Locate the cell with the specified text and output its [X, Y] center coordinate. 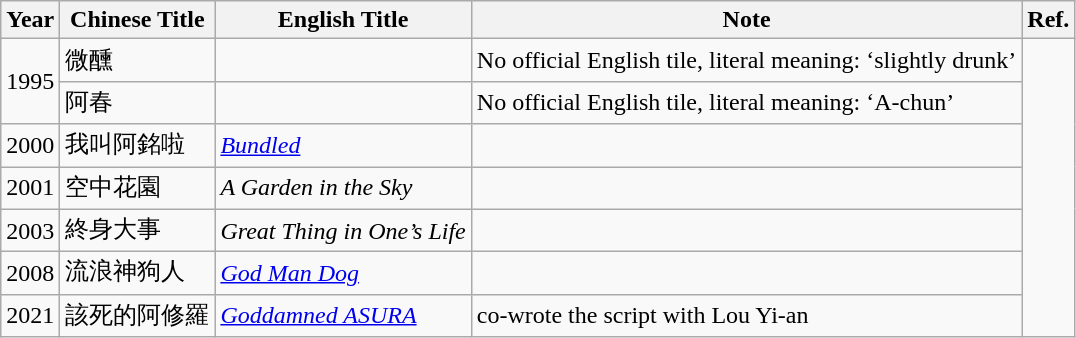
阿春 [138, 102]
God Man Dog [343, 274]
Goddamned ASURA [343, 316]
No official English tile, literal meaning: ‘slightly drunk’ [746, 60]
微醺 [138, 60]
1995 [30, 82]
Chinese Title [138, 20]
2000 [30, 146]
co-wrote the script with Lou Yi-an [746, 316]
終身大事 [138, 230]
No official English tile, literal meaning: ‘A-chun’ [746, 102]
2003 [30, 230]
流浪神狗人 [138, 274]
English Title [343, 20]
Note [746, 20]
Bundled [343, 146]
A Garden in the Sky [343, 188]
Great Thing in One’s Life [343, 230]
空中花園 [138, 188]
2021 [30, 316]
Year [30, 20]
Ref. [1048, 20]
2008 [30, 274]
2001 [30, 188]
我叫阿銘啦 [138, 146]
該死的阿修羅 [138, 316]
